Search for the cell housing the specified text and yield its [x, y] center coordinate. 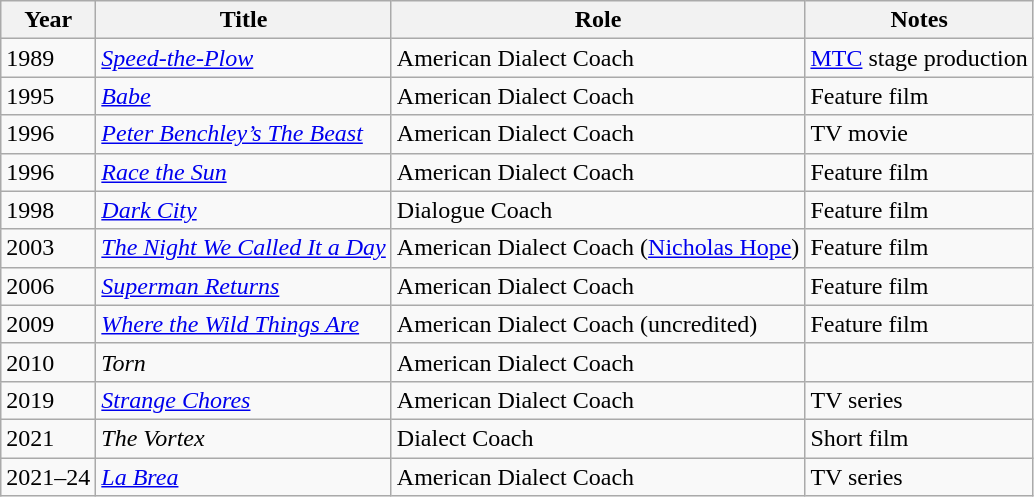
Race the Sun [244, 172]
Role [598, 20]
The Vortex [244, 438]
La Brea [244, 477]
Dialect Coach [598, 438]
Title [244, 20]
Torn [244, 362]
1989 [48, 58]
American Dialect Coach (Nicholas Hope) [598, 248]
1998 [48, 210]
2006 [48, 286]
2009 [48, 324]
Where the Wild Things Are [244, 324]
Notes [919, 20]
Strange Chores [244, 400]
2021 [48, 438]
Peter Benchley’s The Beast [244, 134]
Speed-the-Plow [244, 58]
1995 [48, 96]
MTC stage production [919, 58]
Babe [244, 96]
2021–24 [48, 477]
Year [48, 20]
Dark City [244, 210]
Superman Returns [244, 286]
TV movie [919, 134]
Dialogue Coach [598, 210]
The Night We Called It a Day [244, 248]
Short film [919, 438]
2019 [48, 400]
2010 [48, 362]
American Dialect Coach (uncredited) [598, 324]
2003 [48, 248]
